Pinpoint the cell where the given text exists, returning its [X, Y] midpoint coordinate. 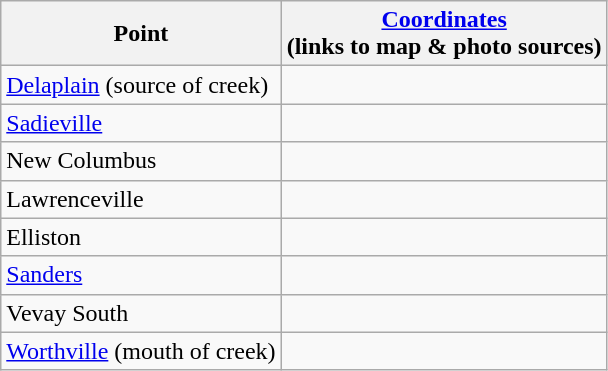
Sadieville [141, 123]
Coordinates(links to map & photo sources) [444, 34]
Point [141, 34]
Delaplain (source of creek) [141, 85]
Worthville (mouth of creek) [141, 351]
Sanders [141, 275]
Lawrenceville [141, 199]
Elliston [141, 237]
New Columbus [141, 161]
Vevay South [141, 313]
